Locate the cell with the specified text and output its [X, Y] center coordinate. 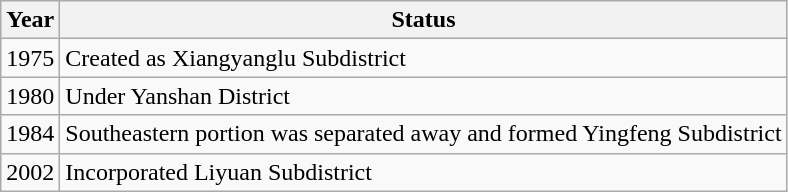
Status [424, 20]
Under Yanshan District [424, 96]
1975 [30, 58]
Created as Xiangyanglu Subdistrict [424, 58]
Incorporated Liyuan Subdistrict [424, 172]
Year [30, 20]
1984 [30, 134]
Southeastern portion was separated away and formed Yingfeng Subdistrict [424, 134]
1980 [30, 96]
2002 [30, 172]
